From the cell containing the given text, extract its center point as (x, y) coordinate. 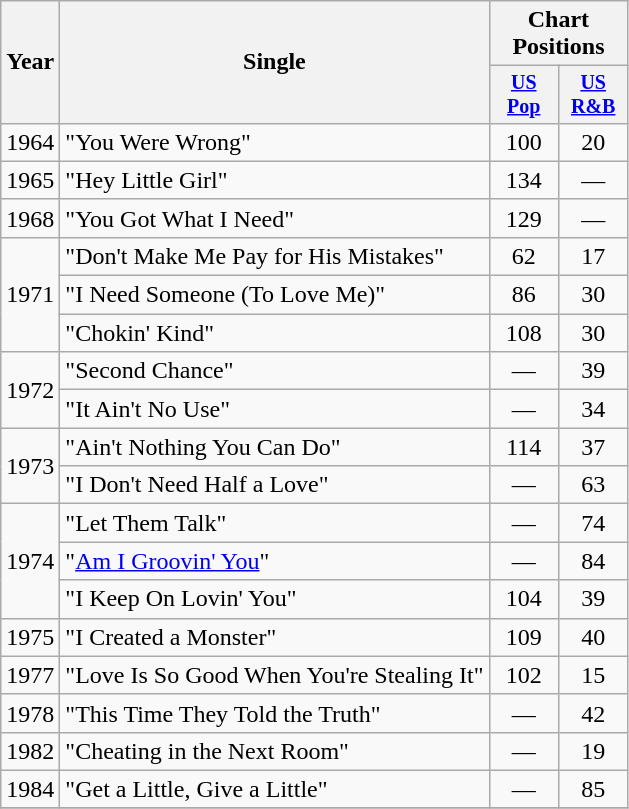
1975 (30, 637)
1977 (30, 675)
20 (592, 142)
40 (592, 637)
74 (592, 523)
114 (524, 447)
"Love Is So Good When You're Stealing It" (274, 675)
1978 (30, 713)
Chart Positions (558, 34)
"It Ain't No Use" (274, 409)
86 (524, 295)
19 (592, 751)
85 (592, 789)
"Don't Make Me Pay for His Mistakes" (274, 256)
102 (524, 675)
129 (524, 218)
Single (274, 62)
1971 (30, 294)
1974 (30, 561)
15 (592, 675)
84 (592, 561)
"This Time They Told the Truth" (274, 713)
1964 (30, 142)
"Hey Little Girl" (274, 180)
"Chokin' Kind" (274, 333)
"Second Chance" (274, 371)
17 (592, 256)
1982 (30, 751)
Year (30, 62)
"Let Them Talk" (274, 523)
1965 (30, 180)
"Cheating in the Next Room" (274, 751)
"I Need Someone (To Love Me)" (274, 295)
US Pop (524, 94)
134 (524, 180)
"I Created a Monster" (274, 637)
42 (592, 713)
109 (524, 637)
100 (524, 142)
"Get a Little, Give a Little" (274, 789)
63 (592, 485)
34 (592, 409)
1972 (30, 390)
1984 (30, 789)
"Ain't Nothing You Can Do" (274, 447)
104 (524, 599)
1968 (30, 218)
108 (524, 333)
37 (592, 447)
"You Were Wrong" (274, 142)
"I Keep On Lovin' You" (274, 599)
USR&B (592, 94)
"Am I Groovin' You" (274, 561)
62 (524, 256)
"You Got What I Need" (274, 218)
"I Don't Need Half a Love" (274, 485)
1973 (30, 466)
